For the text-containing cell, return its midpoint in [x, y] coordinate format. 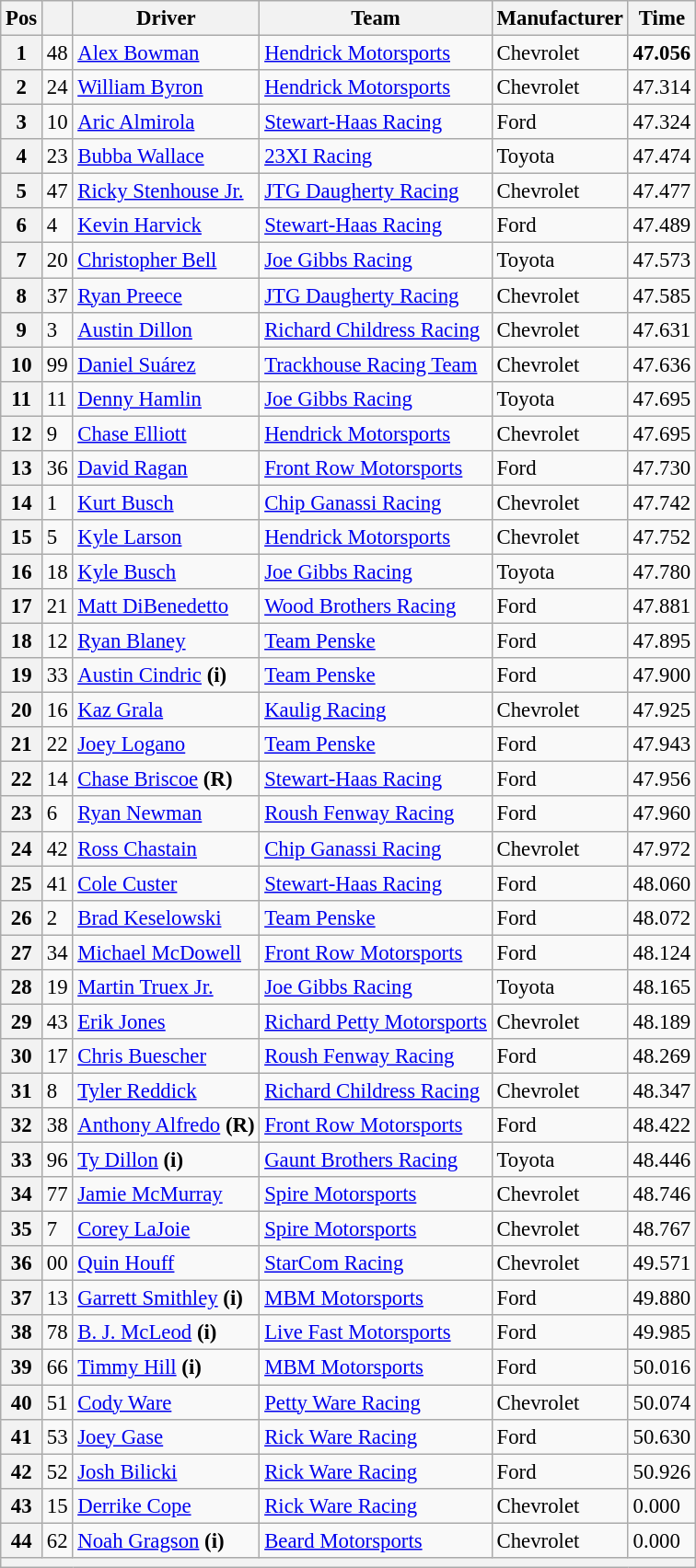
Kaz Grala [166, 710]
47.636 [661, 364]
47.881 [661, 606]
47.780 [661, 571]
Beard Motorsports [376, 1540]
26 [22, 917]
Martin Truex Jr. [166, 987]
78 [57, 1333]
Erik Jones [166, 1021]
47.943 [661, 744]
52 [57, 1471]
28 [22, 987]
Michael McDowell [166, 952]
35 [22, 1229]
Christopher Bell [166, 260]
Daniel Suárez [166, 364]
Joey Logano [166, 744]
Austin Dillon [166, 329]
48.165 [661, 987]
Chris Buescher [166, 1056]
47.730 [661, 468]
Trackhouse Racing Team [376, 364]
Chase Briscoe (R) [166, 779]
48.072 [661, 917]
Chase Elliott [166, 433]
47.960 [661, 814]
49.571 [661, 1263]
31 [22, 1090]
Ross Chastain [166, 848]
Kaulig Racing [376, 710]
48.767 [661, 1229]
Manufacturer [560, 18]
47.631 [661, 329]
53 [57, 1436]
Ryan Blaney [166, 641]
48.124 [661, 952]
00 [57, 1263]
47.573 [661, 260]
Cody Ware [166, 1402]
Ryan Preece [166, 295]
47.752 [661, 537]
50.630 [661, 1436]
47.324 [661, 122]
Corey LaJoie [166, 1229]
Quin Houff [166, 1263]
Cole Custer [166, 883]
Richard Petty Motorsports [376, 1021]
49.880 [661, 1298]
47.585 [661, 295]
Kyle Larson [166, 537]
48.746 [661, 1194]
Wood Brothers Racing [376, 606]
Time [661, 18]
47.925 [661, 710]
B. J. McLeod (i) [166, 1333]
47.900 [661, 675]
32 [22, 1125]
47.742 [661, 502]
Brad Keselowski [166, 917]
Gaunt Brothers Racing [376, 1160]
Live Fast Motorsports [376, 1333]
StarCom Racing [376, 1263]
39 [22, 1367]
Tyler Reddick [166, 1090]
47.956 [661, 779]
Pos [22, 18]
48.446 [661, 1160]
47.972 [661, 848]
Denny Hamlin [166, 398]
47.314 [661, 87]
Jamie McMurray [166, 1194]
David Ragan [166, 468]
50.926 [661, 1471]
49.985 [661, 1333]
Ryan Newman [166, 814]
77 [57, 1194]
48.060 [661, 883]
48.347 [661, 1090]
47.895 [661, 641]
47.056 [661, 53]
44 [22, 1540]
Aric Almirola [166, 122]
Ricky Stenhouse Jr. [166, 191]
47 [57, 191]
66 [57, 1367]
47.474 [661, 156]
Kyle Busch [166, 571]
30 [22, 1056]
48 [57, 53]
Matt DiBenedetto [166, 606]
Joey Gase [166, 1436]
Anthony Alfredo (R) [166, 1125]
Josh Bilicki [166, 1471]
Team [376, 18]
Bubba Wallace [166, 156]
Ty Dillon (i) [166, 1160]
50.016 [661, 1367]
23XI Racing [376, 156]
48.189 [661, 1021]
51 [57, 1402]
William Byron [166, 87]
Garrett Smithley (i) [166, 1298]
Driver [166, 18]
62 [57, 1540]
Timmy Hill (i) [166, 1367]
47.477 [661, 191]
48.422 [661, 1125]
99 [57, 364]
96 [57, 1160]
Austin Cindric (i) [166, 675]
27 [22, 952]
Kurt Busch [166, 502]
25 [22, 883]
Derrike Cope [166, 1505]
Alex Bowman [166, 53]
50.074 [661, 1402]
Kevin Harvick [166, 225]
Noah Gragson (i) [166, 1540]
Petty Ware Racing [376, 1402]
29 [22, 1021]
48.269 [661, 1056]
47.489 [661, 225]
40 [22, 1402]
